Locate the cell with the specified text and output its [x, y] center coordinate. 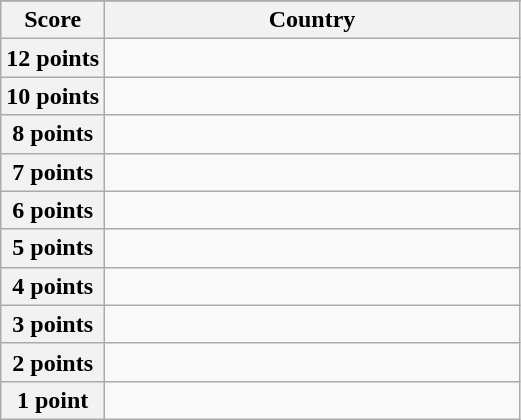
8 points [53, 134]
3 points [53, 324]
Country [312, 20]
1 point [53, 400]
12 points [53, 58]
Score [53, 20]
2 points [53, 362]
7 points [53, 172]
6 points [53, 210]
10 points [53, 96]
5 points [53, 248]
4 points [53, 286]
